Return the [x, y] coordinate for the center point of the cell that contains the specified text.  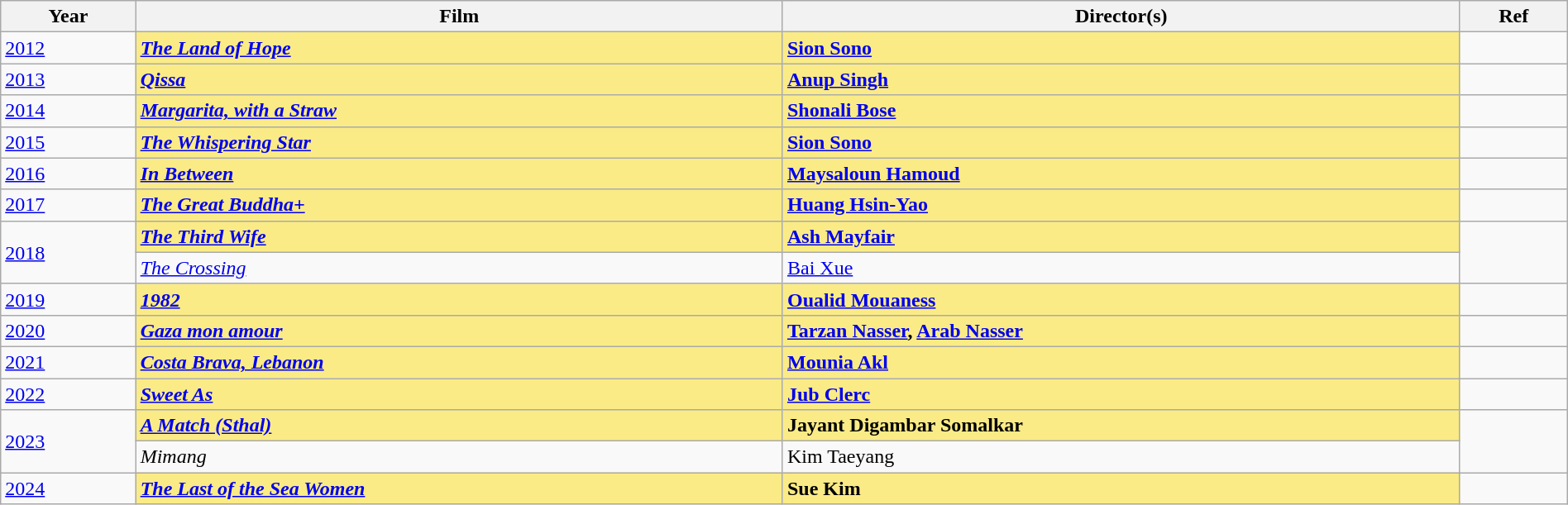
Margarita, with a Straw [459, 111]
In Between [459, 174]
Ash Mayfair [1121, 236]
Mounia Akl [1121, 362]
2021 [68, 362]
2024 [68, 488]
Maysaloun Hamoud [1121, 174]
Year [68, 17]
Costa Brava, Lebanon [459, 362]
2017 [68, 205]
Huang Hsin-Yao [1121, 205]
Director(s) [1121, 17]
2019 [68, 299]
The Crossing [459, 268]
2012 [68, 48]
Film [459, 17]
2013 [68, 79]
The Third Wife [459, 236]
The Last of the Sea Women [459, 488]
2020 [68, 331]
2018 [68, 252]
Mimang [459, 457]
2015 [68, 142]
Jayant Digambar Somalkar [1121, 426]
Anup Singh [1121, 79]
The Land of Hope [459, 48]
Ref [1513, 17]
The Great Buddha+ [459, 205]
The Whispering Star [459, 142]
Oualid Mouaness [1121, 299]
Sue Kim [1121, 488]
2023 [68, 441]
1982 [459, 299]
Qissa [459, 79]
Bai Xue [1121, 268]
2022 [68, 394]
2016 [68, 174]
Kim Taeyang [1121, 457]
Jub Clerc [1121, 394]
Gaza mon amour [459, 331]
A Match (Sthal) [459, 426]
Tarzan Nasser, Arab Nasser [1121, 331]
2014 [68, 111]
Sweet As [459, 394]
Shonali Bose [1121, 111]
